Detect which cell encompasses the target text, then output its (X, Y) center coordinate. 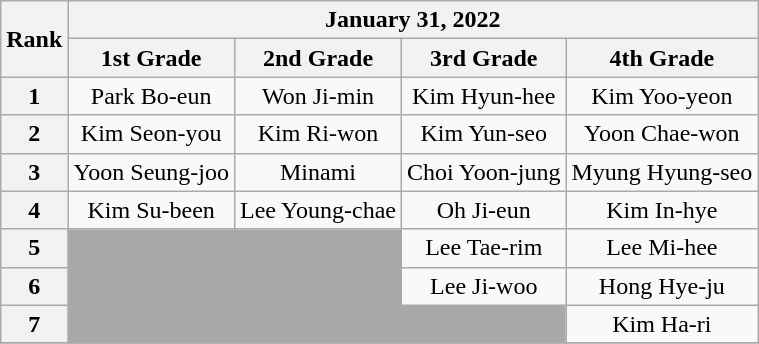
1 (34, 96)
Minami (318, 172)
2nd Grade (318, 58)
4th Grade (662, 58)
January 31, 2022 (413, 20)
Yoon Chae-won (662, 134)
Hong Hye-ju (662, 286)
Lee Tae-rim (484, 248)
Choi Yoon-jung (484, 172)
Park Bo-eun (152, 96)
7 (34, 324)
Kim Seon-you (152, 134)
5 (34, 248)
4 (34, 210)
2 (34, 134)
3rd Grade (484, 58)
3 (34, 172)
Kim In-hye (662, 210)
1st Grade (152, 58)
Lee Ji-woo (484, 286)
Lee Mi-hee (662, 248)
Oh Ji-eun (484, 210)
Rank (34, 39)
Myung Hyung-seo (662, 172)
Lee Young-chae (318, 210)
Kim Yoo-yeon (662, 96)
Kim Ri-won (318, 134)
Yoon Seung-joo (152, 172)
Kim Su-been (152, 210)
Kim Yun-seo (484, 134)
Won Ji-min (318, 96)
Kim Ha-ri (662, 324)
Kim Hyun-hee (484, 96)
6 (34, 286)
